Determine the (X, Y) coordinate at the center of the cell enclosing the given text.  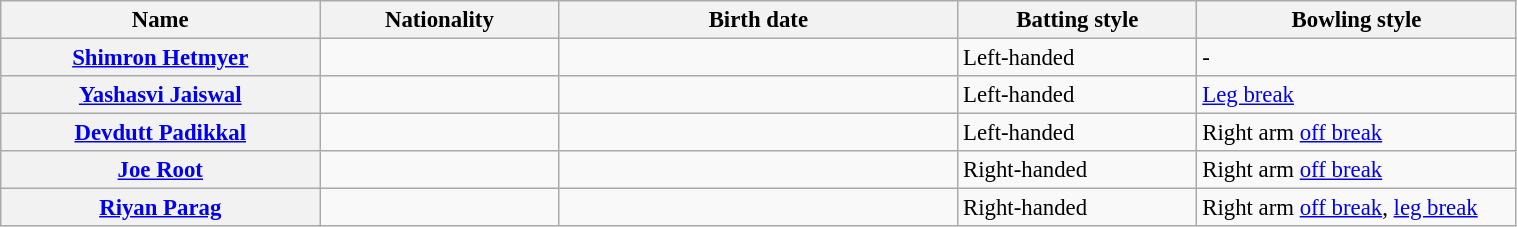
Devdutt Padikkal (160, 133)
Batting style (1078, 20)
Leg break (1356, 95)
Joe Root (160, 170)
Nationality (440, 20)
Riyan Parag (160, 208)
Right arm off break, leg break (1356, 208)
Shimron Hetmyer (160, 58)
Name (160, 20)
Birth date (758, 20)
Bowling style (1356, 20)
- (1356, 58)
Yashasvi Jaiswal (160, 95)
